Return the (X, Y) coordinate for the center point of the cell that contains the specified text.  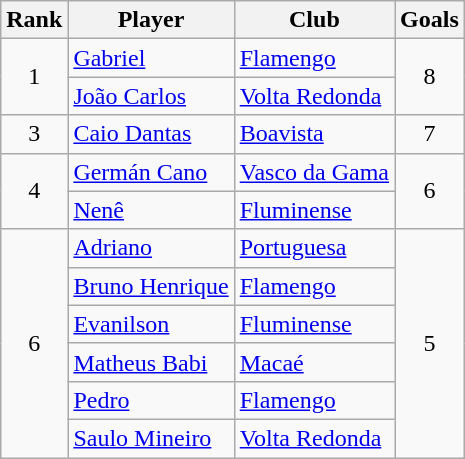
Germán Cano (151, 172)
Boavista (314, 134)
Saulo Mineiro (151, 438)
5 (430, 343)
Player (151, 20)
João Carlos (151, 96)
Club (314, 20)
4 (34, 191)
Portuguesa (314, 248)
Vasco da Gama (314, 172)
1 (34, 77)
Macaé (314, 362)
Gabriel (151, 58)
Matheus Babi (151, 362)
7 (430, 134)
8 (430, 77)
Nenê (151, 210)
Pedro (151, 400)
3 (34, 134)
Adriano (151, 248)
Rank (34, 20)
Bruno Henrique (151, 286)
Evanilson (151, 324)
Goals (430, 20)
Caio Dantas (151, 134)
